Find where the given text appears and provide that cell's center as [X, Y] coordinate. 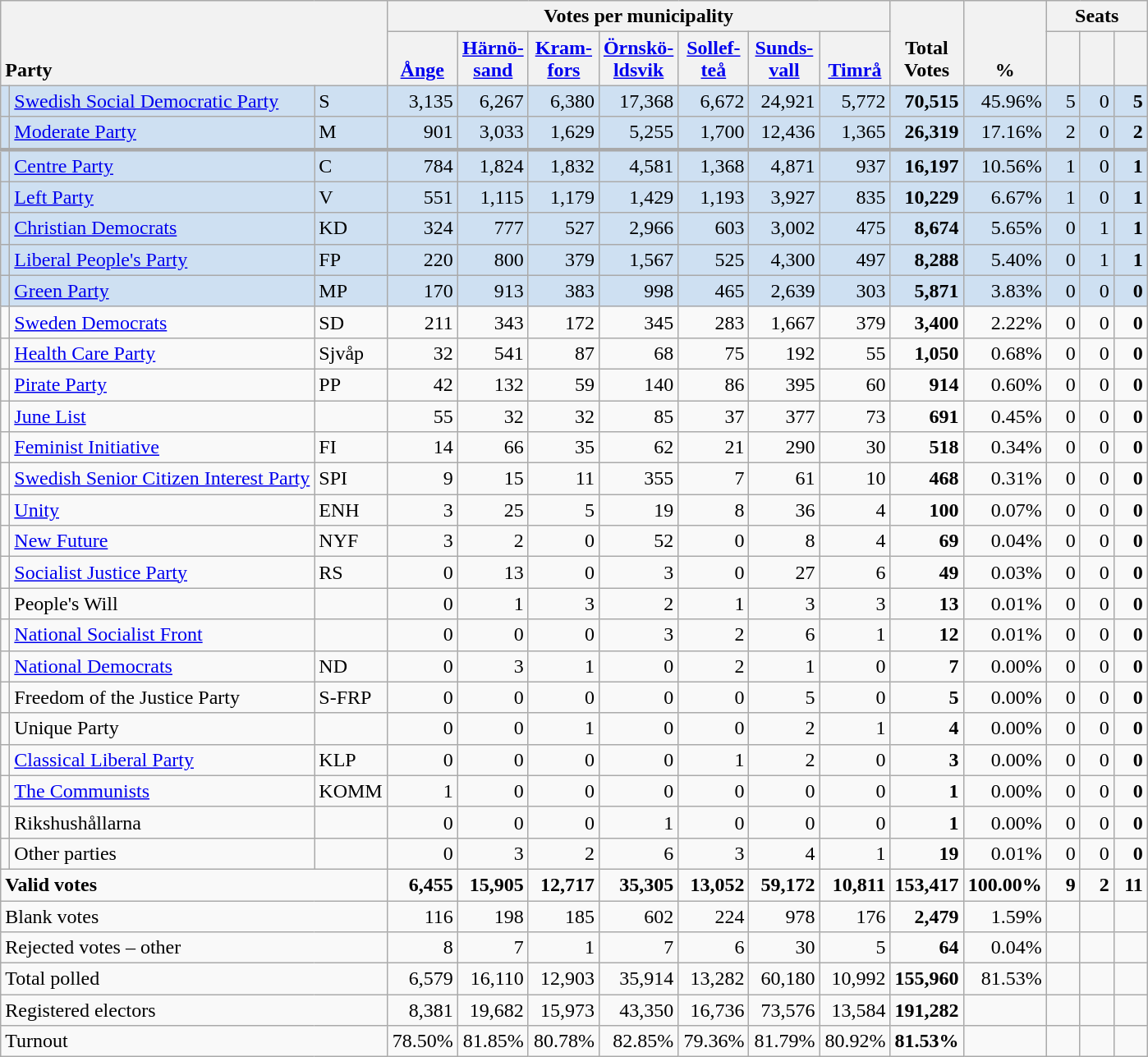
6,455 [422, 885]
National Socialist Front [163, 635]
0.07% [1005, 510]
525 [714, 260]
5.65% [1005, 228]
82.85% [638, 1041]
132 [493, 384]
81.79% [784, 1041]
Freedom of the Justice Party [163, 697]
10 [855, 479]
37 [714, 416]
V [351, 197]
185 [563, 916]
13,282 [714, 979]
The Communists [163, 791]
Turnout [194, 1041]
KLP [351, 760]
16,197 [926, 166]
324 [422, 228]
153,417 [926, 885]
0.60% [1005, 384]
Total Votes [926, 43]
4,871 [784, 166]
1,365 [855, 133]
2,639 [784, 291]
4,581 [638, 166]
1,050 [926, 353]
People's Will [163, 604]
1,567 [638, 260]
64 [926, 948]
12,717 [563, 885]
Socialist Justice Party [163, 572]
Blank votes [194, 916]
3,002 [784, 228]
10,992 [855, 979]
172 [563, 322]
3,135 [422, 101]
784 [422, 166]
475 [855, 228]
6,579 [422, 979]
465 [714, 291]
Other parties [163, 853]
12,436 [784, 133]
191,282 [926, 1010]
192 [784, 353]
541 [493, 353]
79.36% [714, 1041]
998 [638, 291]
42 [422, 384]
49 [926, 572]
100 [926, 510]
10,229 [926, 197]
75 [714, 353]
70,515 [926, 101]
Unique Party [163, 728]
283 [714, 322]
377 [784, 416]
176 [855, 916]
1,179 [563, 197]
Unity [163, 510]
Christian Democrats [163, 228]
85 [638, 416]
5,871 [926, 291]
Total polled [194, 979]
913 [493, 291]
% [1005, 43]
SD [351, 322]
0.68% [1005, 353]
Green Party [163, 291]
Rikshushållarna [163, 822]
MP [351, 291]
6,267 [493, 101]
0.45% [1005, 416]
NYF [351, 541]
KD [351, 228]
527 [563, 228]
497 [855, 260]
3,927 [784, 197]
87 [563, 353]
Classical Liberal Party [163, 760]
8,674 [926, 228]
73,576 [784, 1010]
ENH [351, 510]
27 [784, 572]
13,584 [855, 1010]
15,973 [563, 1010]
43,350 [638, 1010]
12,903 [563, 979]
S-FRP [351, 697]
68 [638, 353]
Härnö- sand [493, 59]
345 [638, 322]
78.50% [422, 1041]
26,319 [926, 133]
0.31% [1005, 479]
45.96% [1005, 101]
6,672 [714, 101]
1,629 [563, 133]
198 [493, 916]
2.22% [1005, 322]
3.83% [1005, 291]
777 [493, 228]
303 [855, 291]
Kram- fors [563, 59]
73 [855, 416]
Valid votes [194, 885]
61 [784, 479]
224 [714, 916]
FP [351, 260]
35,914 [638, 979]
395 [784, 384]
Rejected votes – other [194, 948]
1,824 [493, 166]
0.03% [1005, 572]
8,288 [926, 260]
21 [714, 448]
16,736 [714, 1010]
Votes per municipality [639, 16]
10.56% [1005, 166]
13,052 [714, 885]
C [351, 166]
343 [493, 322]
6,380 [563, 101]
PP [351, 384]
15 [493, 479]
14 [422, 448]
June List [163, 416]
1,667 [784, 322]
66 [493, 448]
155,960 [926, 979]
19,682 [493, 1010]
937 [855, 166]
3,033 [493, 133]
M [351, 133]
551 [422, 197]
116 [422, 916]
17.16% [1005, 133]
1,832 [563, 166]
81.85% [493, 1041]
Feminist Initiative [163, 448]
8,381 [422, 1010]
62 [638, 448]
52 [638, 541]
17,368 [638, 101]
914 [926, 384]
Moderate Party [163, 133]
Swedish Social Democratic Party [163, 101]
468 [926, 479]
80.78% [563, 1041]
National Democrats [163, 666]
383 [563, 291]
10,811 [855, 885]
Sollef- teå [714, 59]
2,479 [926, 916]
691 [926, 416]
211 [422, 322]
140 [638, 384]
901 [422, 133]
FI [351, 448]
Liberal People's Party [163, 260]
69 [926, 541]
1,429 [638, 197]
SPI [351, 479]
ND [351, 666]
5,772 [855, 101]
2,966 [638, 228]
835 [855, 197]
59 [563, 384]
1,368 [714, 166]
Health Care Party [163, 353]
35 [563, 448]
Seats [1097, 16]
4,300 [784, 260]
KOMM [351, 791]
86 [714, 384]
Centre Party [163, 166]
Sjvåp [351, 353]
15,905 [493, 885]
1,193 [714, 197]
12 [926, 635]
290 [784, 448]
S [351, 101]
3,400 [926, 322]
Party [194, 43]
1.59% [1005, 916]
60 [855, 384]
Registered electors [194, 1010]
35,305 [638, 885]
Left Party [163, 197]
0.34% [1005, 448]
100.00% [1005, 885]
Sweden Democrats [163, 322]
60,180 [784, 979]
80.92% [855, 1041]
355 [638, 479]
Timrå [855, 59]
16,110 [493, 979]
220 [422, 260]
978 [784, 916]
603 [714, 228]
170 [422, 291]
5.40% [1005, 260]
602 [638, 916]
5,255 [638, 133]
25 [493, 510]
6.67% [1005, 197]
Swedish Senior Citizen Interest Party [163, 479]
518 [926, 448]
RS [351, 572]
Ånge [422, 59]
1,115 [493, 197]
36 [784, 510]
59,172 [784, 885]
Sunds- vall [784, 59]
24,921 [784, 101]
1,700 [714, 133]
800 [493, 260]
New Future [163, 541]
Örnskö- ldsvik [638, 59]
Pirate Party [163, 384]
